For the text-containing cell, return its midpoint in (x, y) coordinate format. 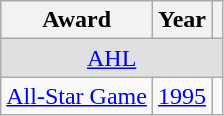
AHL (112, 58)
Award (77, 20)
All-Star Game (77, 96)
1995 (182, 96)
Year (182, 20)
